Pinpoint the cell where the given text exists, returning its [X, Y] midpoint coordinate. 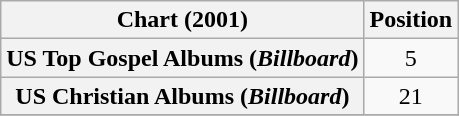
Chart (2001) [182, 20]
US Christian Albums (Billboard) [182, 96]
21 [411, 96]
Position [411, 20]
US Top Gospel Albums (Billboard) [182, 58]
5 [411, 58]
